Pinpoint the cell where the given text exists, returning its [X, Y] midpoint coordinate. 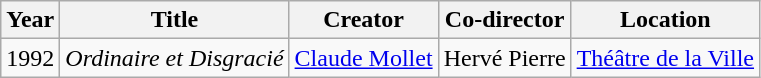
Creator [364, 20]
Title [174, 20]
Claude Mollet [364, 58]
Year [30, 20]
Théâtre de la Ville [665, 58]
Co-director [504, 20]
Hervé Pierre [504, 58]
1992 [30, 58]
Ordinaire et Disgracié [174, 58]
Location [665, 20]
